From the cell containing the given text, extract its center point as [x, y] coordinate. 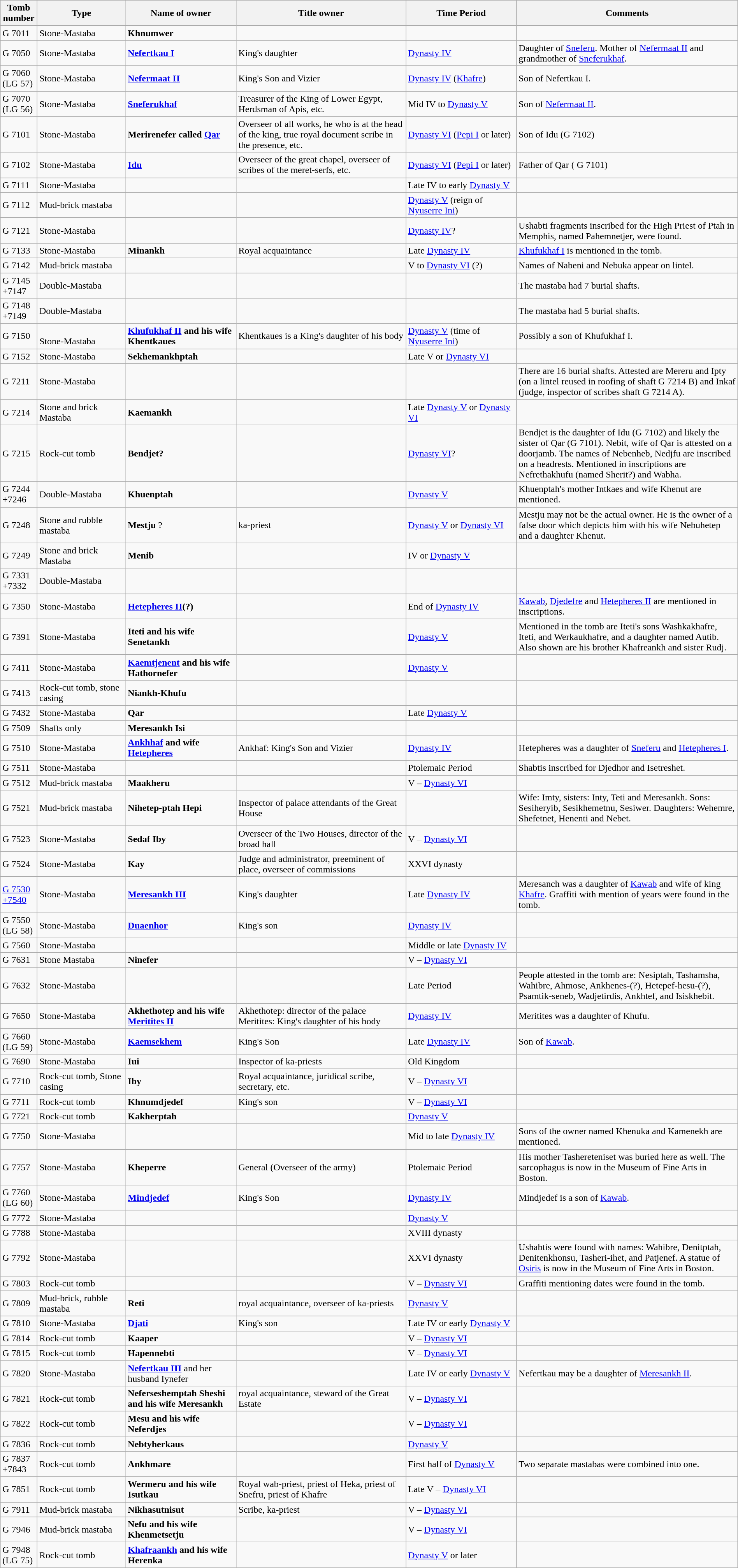
G 7792 [19, 1258]
G 7820 [19, 1373]
G 7650 [19, 1016]
G 7244 +7246 [19, 495]
Middle or late Dynasty IV [461, 945]
Title owner [321, 13]
G 7946 [19, 1530]
Ankhmare [181, 1464]
General (Overseer of the army) [321, 1167]
Khnumdjedef [181, 1102]
royal acquaintance, overseer of ka-priests [321, 1303]
G 7148 +7149 [19, 311]
Kaemtjenent and his wife Hathornefer [181, 668]
Akhethotep: director of the palace Meritites: King's daughter of his body [321, 1016]
Iui [181, 1061]
G 7788 [19, 1233]
Meresankh Isi [181, 728]
Dynasty V (time of Nyuserre Ini) [461, 337]
Akhethotep and his wife Meritites II [181, 1016]
G 7690 [19, 1061]
Nefu and his wife Khenmetsetju [181, 1530]
G 7560 [19, 945]
G 7911 [19, 1510]
Niankh-Khufu [181, 692]
Overseer of the Two Houses, director of the broad hall [321, 839]
G 7133 [19, 250]
The mastaba had 7 burial shafts. [627, 285]
G 7060 (LG 57) [19, 79]
Khufukhaf I is mentioned in the tomb. [627, 250]
Kay [181, 864]
G 7331 +7332 [19, 581]
G 7632 [19, 985]
Overseer of the great chapel, overseer of scribes of the meret-serfs, etc. [321, 165]
Two separate mastabas were combined into one. [627, 1464]
Inspector of ka-priests [321, 1061]
Royal wab-priest, priest of Heka, priest of Snefru, priest of Khafre [321, 1489]
Dynasty V or Dynasty VI [461, 525]
Judge and administrator, preeminent of place, overseer of commissions [321, 864]
Nefertkau may be a daughter of Meresankh II. [627, 1373]
Sekhemankhptah [181, 356]
Kawab, Djedefre and Hetepheres II are mentioned in inscriptions. [627, 606]
G 7803 [19, 1283]
Mindjedef [181, 1198]
ka-priest [321, 525]
G 7248 [19, 525]
Meresanch was a daughter of Kawab and wife of king Khafre. Graffiti with mention of years were found in the tomb. [627, 895]
G 7550 (LG 58) [19, 925]
G 7510 [19, 748]
G 7350 [19, 606]
Nefertkau I [181, 53]
G 7836 [19, 1444]
Nebtyherkaus [181, 1444]
Treasurer of the King of Lower Egypt, Herdsman of Apis, etc. [321, 104]
Neferseshemptah Sheshi and his wife Meresankh [181, 1398]
G 7760 (LG 60) [19, 1198]
Inspector of palace attendants of the Great House [321, 808]
Khuenptah's mother Intkaes and wife Khenut are mentioned. [627, 495]
Kaemankh [181, 412]
G 7530 +7540 [19, 895]
The mastaba had 5 burial shafts. [627, 311]
G 7750 [19, 1136]
G 7822 [19, 1424]
Stone and rubble mastaba [81, 525]
G 7145 +7147 [19, 285]
Sedaf Iby [181, 839]
G 7511 [19, 768]
G 7810 [19, 1323]
Qar [181, 713]
Merirenefer called Qar [181, 134]
G 7432 [19, 713]
G 7011 [19, 33]
Mestju may not be the actual owner. He is the owner of a false door which depicts him with his wife Nebuhetep and a daughter Khenut. [627, 525]
Dynasty V (reign of Nyuserre Ini) [461, 205]
King's Son and Vizier [321, 79]
Mud-brick, rubble mastaba [81, 1303]
Dynasty V or later [461, 1555]
G 7112 [19, 205]
G 7102 [19, 165]
Meritites was a daughter of Khufu. [627, 1016]
G 7721 [19, 1117]
G 7711 [19, 1102]
G 7523 [19, 839]
Minankh [181, 250]
Type [81, 13]
Hetepheres was a daughter of Sneferu and Hetepheres I. [627, 748]
First half of Dynasty V [461, 1464]
Shabtis inscribed for Djedhor and Isetreshet. [627, 768]
G 7851 [19, 1489]
G 7772 [19, 1218]
G 7070 (LG 56) [19, 104]
G 7524 [19, 864]
IV or Dynasty V [461, 555]
Kaemsekhem [181, 1041]
Mesu and his wife Neferdjes [181, 1424]
royal acquaintance, steward of the Great Estate [321, 1398]
Ninefer [181, 960]
Late Dynasty V or Dynasty VI [461, 412]
Scribe, ka-priest [321, 1510]
Mindjedef is a son of Kawab. [627, 1198]
G 7821 [19, 1398]
Possibly a son of Khufukhaf I. [627, 337]
Iby [181, 1081]
G 7391 [19, 637]
Names of Nabeni and Nebuka appear on lintel. [627, 265]
Dynasty VI? [461, 453]
His mother Tashereteniset was buried here as well. The sarcophagus is now in the Museum of Fine Arts in Boston. [627, 1167]
Son of Nefermaat II. [627, 104]
G 7815 [19, 1353]
Ankhhaf and wife Hetepheres [181, 748]
Ankhaf: King's Son and Vizier [321, 748]
Tomb number [19, 13]
Ushabti fragments inscribed for the High Priest of Ptah in Memphis, named Pahemnetjer, were found. [627, 231]
Dynasty IV? [461, 231]
Late V or Dynasty VI [461, 356]
G 7521 [19, 808]
Khafraankh and his wife Herenka [181, 1555]
Nefertkau III and her husband Iynefer [181, 1373]
Duaenhor [181, 925]
G 7631 [19, 960]
Son of Kawab. [627, 1041]
Khnumwer [181, 33]
Nikhasutnisut [181, 1510]
G 7142 [19, 265]
G 7211 [19, 382]
Idu [181, 165]
XVIII dynasty [461, 1233]
G 7214 [19, 412]
Shafts only [81, 728]
Menib [181, 555]
Sneferukhaf [181, 104]
G 7757 [19, 1167]
Late Period [461, 985]
Daughter of Sneferu. Mother of Nefermaat II and grandmother of Sneferukhaf. [627, 53]
Late Dynasty V [461, 713]
V to Dynasty VI (?) [461, 265]
Royal acquaintance, juridical scribe, secretary, etc. [321, 1081]
Kaaper [181, 1338]
G 7215 [19, 453]
Mid IV to Dynasty V [461, 104]
Wermeru and his wife Isutkau [181, 1489]
G 7152 [19, 356]
Rock-cut tomb, stone casing [81, 692]
Maakheru [181, 783]
Name of owner [181, 13]
Son of Idu (G 7102) [627, 134]
Reti [181, 1303]
Comments [627, 13]
G 7249 [19, 555]
Time Period [461, 13]
Rock-cut tomb, Stone casing [81, 1081]
Old Kingdom [461, 1061]
G 7411 [19, 668]
Nefermaat II [181, 79]
G 7050 [19, 53]
Khufukhaf II and his wife Khentkaues [181, 337]
Khentkaues is a King's daughter of his body [321, 337]
Khuenptah [181, 495]
Sons of the owner named Khenuka and Kamenekh are mentioned. [627, 1136]
Son of Nefertkau I. [627, 79]
Hapennebti [181, 1353]
G 7101 [19, 134]
G 7111 [19, 185]
G 7512 [19, 783]
Meresankh III [181, 895]
Mid to late Dynasty IV [461, 1136]
Graffiti mentioning dates were found in the tomb. [627, 1283]
G 7948 (LG 75) [19, 1555]
G 7814 [19, 1338]
Late V – Dynasty VI [461, 1489]
Bendjet? [181, 453]
G 7660 (LG 59) [19, 1041]
G 7121 [19, 231]
Iteti and his wife Senetankh [181, 637]
Djati [181, 1323]
Hetepheres II(?) [181, 606]
G 7710 [19, 1081]
Wife: Imty, sisters: Inty, Teti and Meresankh. Sons: Sesiheryib, Sesikhemetnu, Sesiwer. Daughters: Wehemre, Shefetnet, Henenti and Nebet. [627, 808]
G 7413 [19, 692]
Royal acquaintance [321, 250]
G 7809 [19, 1303]
Late IV to early Dynasty V [461, 185]
Mestju ? [181, 525]
Overseer of all works, he who is at the head of the king, true royal document scribe in the presence, etc. [321, 134]
G 7837 +7843 [19, 1464]
End of Dynasty IV [461, 606]
Dynasty IV (Khafre) [461, 79]
Kheperre [181, 1167]
Kakherptah [181, 1117]
G 7150 [19, 337]
Father of Qar ( G 7101) [627, 165]
Nihetep-ptah Hepi [181, 808]
G 7509 [19, 728]
Stone Mastaba [81, 960]
